Locate the cell with the specified text and output its (x, y) center coordinate. 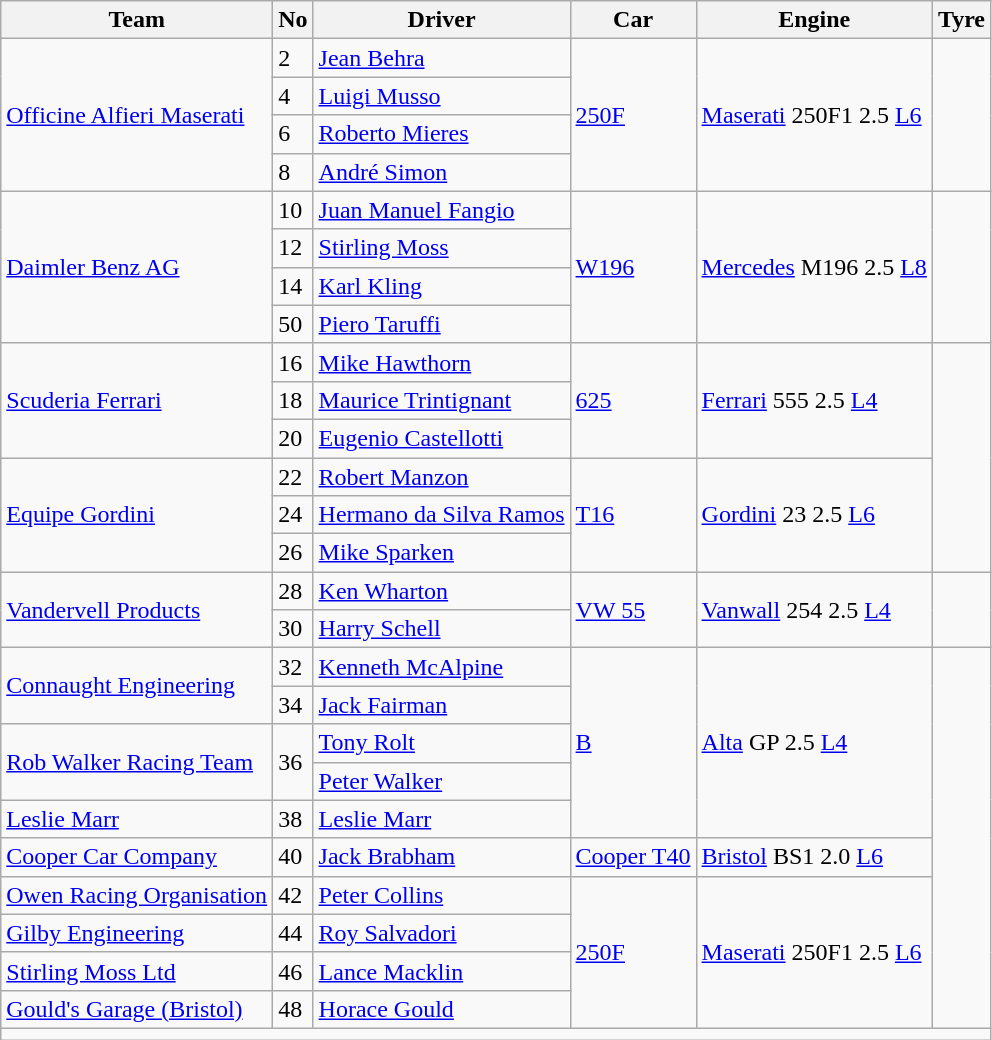
Stirling Moss (442, 248)
Alta GP 2.5 L4 (814, 743)
18 (293, 400)
Peter Collins (442, 895)
Kenneth McAlpine (442, 667)
16 (293, 362)
Team (137, 20)
Owen Racing Organisation (137, 895)
Vanwall 254 2.5 L4 (814, 610)
Jack Brabham (442, 857)
Juan Manuel Fangio (442, 210)
Gould's Garage (Bristol) (137, 1009)
Daimler Benz AG (137, 267)
Harry Schell (442, 629)
Ferrari 555 2.5 L4 (814, 400)
Mike Sparken (442, 553)
Hermano da Silva Ramos (442, 515)
14 (293, 286)
Cooper T40 (633, 857)
Vandervell Products (137, 610)
Car (633, 20)
Piero Taruffi (442, 324)
Tyre (961, 20)
No (293, 20)
Tony Rolt (442, 743)
Mike Hawthorn (442, 362)
Cooper Car Company (137, 857)
Roy Salvadori (442, 933)
Gordini 23 2.5 L6 (814, 515)
Ken Wharton (442, 591)
Roberto Mieres (442, 134)
2 (293, 58)
Jack Fairman (442, 705)
W196 (633, 267)
Maurice Trintignant (442, 400)
Jean Behra (442, 58)
Engine (814, 20)
Equipe Gordini (137, 515)
8 (293, 172)
36 (293, 762)
46 (293, 971)
22 (293, 477)
Horace Gould (442, 1009)
30 (293, 629)
Officine Alfieri Maserati (137, 115)
32 (293, 667)
T16 (633, 515)
34 (293, 705)
Mercedes M196 2.5 L8 (814, 267)
Eugenio Castellotti (442, 438)
Peter Walker (442, 781)
André Simon (442, 172)
12 (293, 248)
Robert Manzon (442, 477)
48 (293, 1009)
B (633, 743)
42 (293, 895)
Lance Macklin (442, 971)
Karl Kling (442, 286)
26 (293, 553)
Driver (442, 20)
4 (293, 96)
Gilby Engineering (137, 933)
20 (293, 438)
Scuderia Ferrari (137, 400)
VW 55 (633, 610)
Rob Walker Racing Team (137, 762)
44 (293, 933)
625 (633, 400)
24 (293, 515)
50 (293, 324)
10 (293, 210)
28 (293, 591)
Stirling Moss Ltd (137, 971)
Connaught Engineering (137, 686)
Luigi Musso (442, 96)
Bristol BS1 2.0 L6 (814, 857)
38 (293, 819)
6 (293, 134)
40 (293, 857)
